Determine the (X, Y) coordinate at the center of the cell enclosing the given text.  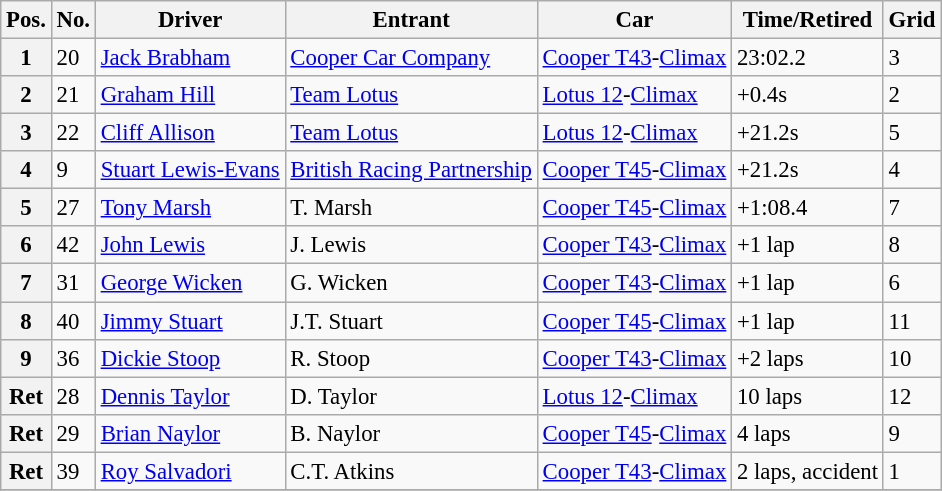
21 (73, 95)
Cliff Allison (190, 133)
Entrant (411, 20)
Tony Marsh (190, 208)
C.T. Atkins (411, 471)
George Wicken (190, 283)
4 laps (808, 433)
Grid (912, 20)
Pos. (26, 20)
Time/Retired (808, 20)
G. Wicken (411, 283)
20 (73, 58)
Stuart Lewis-Evans (190, 170)
R. Stoop (411, 358)
+1:08.4 (808, 208)
23:02.2 (808, 58)
31 (73, 283)
Dennis Taylor (190, 396)
28 (73, 396)
40 (73, 321)
Cooper Car Company (411, 58)
Car (634, 20)
J. Lewis (411, 245)
10 (912, 358)
T. Marsh (411, 208)
Driver (190, 20)
John Lewis (190, 245)
10 laps (808, 396)
27 (73, 208)
D. Taylor (411, 396)
12 (912, 396)
No. (73, 20)
Jack Brabham (190, 58)
B. Naylor (411, 433)
42 (73, 245)
2 laps, accident (808, 471)
Dickie Stoop (190, 358)
29 (73, 433)
+2 laps (808, 358)
Brian Naylor (190, 433)
British Racing Partnership (411, 170)
36 (73, 358)
+0.4s (808, 95)
Jimmy Stuart (190, 321)
Graham Hill (190, 95)
22 (73, 133)
11 (912, 321)
J.T. Stuart (411, 321)
39 (73, 471)
Roy Salvadori (190, 471)
